Return [x, y] of the center of cell containing provided text 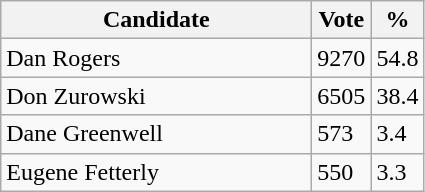
Dan Rogers [156, 58]
38.4 [398, 96]
550 [342, 172]
9270 [342, 58]
% [398, 20]
573 [342, 134]
54.8 [398, 58]
6505 [342, 96]
Eugene Fetterly [156, 172]
3.4 [398, 134]
Vote [342, 20]
Dane Greenwell [156, 134]
Don Zurowski [156, 96]
Candidate [156, 20]
3.3 [398, 172]
